Pinpoint the cell where the given text exists, returning its [x, y] midpoint coordinate. 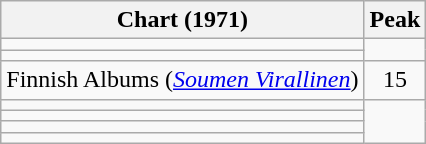
15 [395, 80]
Finnish Albums (Soumen Virallinen) [182, 80]
Chart (1971) [182, 20]
Peak [395, 20]
